Capture the cell that displays the provided text and extract its [x, y] central coordinate. 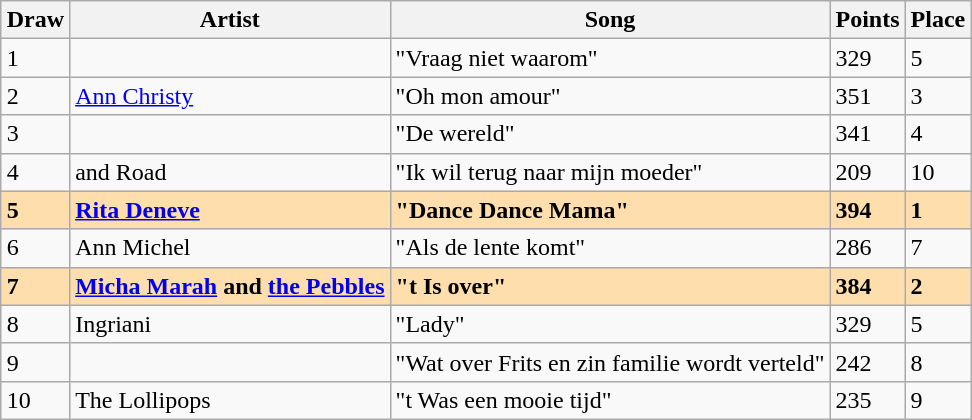
Ann Christy [230, 96]
Micha Marah and the Pebbles [230, 286]
"Lady" [610, 324]
Rita Deneve [230, 210]
242 [868, 362]
"Oh mon amour" [610, 96]
"t Is over" [610, 286]
"Ik wil terug naar mijn moeder" [610, 172]
Points [868, 20]
209 [868, 172]
Ingriani [230, 324]
Ann Michel [230, 248]
"De wereld" [610, 134]
"Als de lente komt" [610, 248]
Place [938, 20]
"Dance Dance Mama" [610, 210]
351 [868, 96]
286 [868, 248]
341 [868, 134]
384 [868, 286]
394 [868, 210]
Draw [35, 20]
Artist [230, 20]
The Lollipops [230, 400]
6 [35, 248]
"t Was een mooie tijd" [610, 400]
"Vraag niet waarom" [610, 58]
and Road [230, 172]
235 [868, 400]
Song [610, 20]
"Wat over Frits en zin familie wordt verteld" [610, 362]
